Provide the [x, y] coordinate of the cell's center where the given text is located.  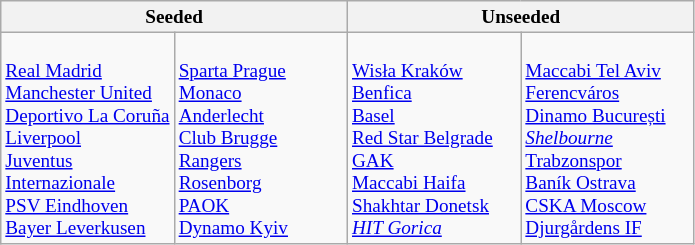
Maccabi Tel Aviv Ferencváros Dinamo București Shelbourne Trabzonspor Baník Ostrava CSKA Moscow Djurgårdens IF [608, 138]
Real Madrid Manchester United Deportivo La Coruña Liverpool Juventus Internazionale PSV Eindhoven Bayer Leverkusen [88, 138]
Sparta Prague Monaco Anderlecht Club Brugge Rangers Rosenborg PAOK Dynamo Kyiv [260, 138]
Seeded [174, 17]
Unseeded [520, 17]
Wisła Kraków Benfica Basel Red Star Belgrade GAK Maccabi Haifa Shakhtar Donetsk HIT Gorica [434, 138]
